Determine the (x, y) coordinate at the center of the cell enclosing the given text.  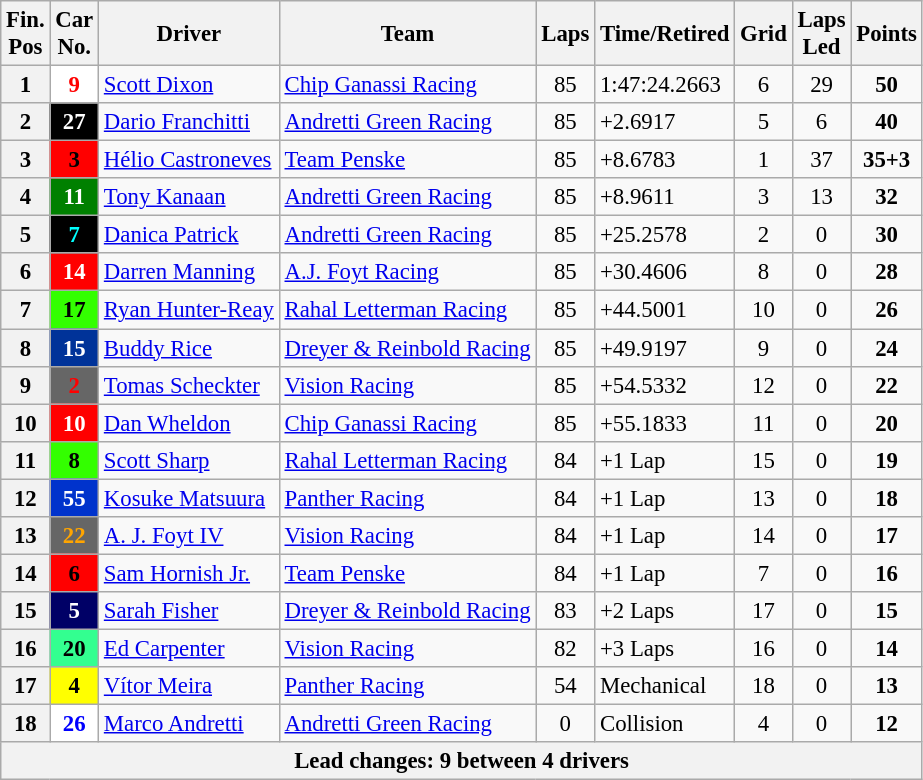
Tomas Scheckter (190, 385)
Points (886, 34)
27 (74, 122)
LapsLed (822, 34)
Sarah Fisher (190, 611)
19 (886, 460)
82 (566, 648)
+8.6783 (665, 160)
Mechanical (665, 686)
+55.1833 (665, 423)
37 (822, 160)
+54.5332 (665, 385)
50 (886, 85)
+3 Laps (665, 648)
Hélio Castroneves (190, 160)
29 (822, 85)
Driver (190, 34)
Fin.Pos (26, 34)
CarNo. (74, 34)
+49.9197 (665, 348)
54 (566, 686)
Ryan Hunter-Reay (190, 310)
40 (886, 122)
35+3 (886, 160)
Tony Kanaan (190, 197)
+8.9611 (665, 197)
83 (566, 611)
Laps (566, 34)
Buddy Rice (190, 348)
55 (74, 498)
Collision (665, 724)
Danica Patrick (190, 235)
Darren Manning (190, 273)
+25.2578 (665, 235)
Kosuke Matsuura (190, 498)
Grid (764, 34)
30 (886, 235)
24 (886, 348)
Ed Carpenter (190, 648)
+30.4606 (665, 273)
Dan Wheldon (190, 423)
Team (408, 34)
Time/Retired (665, 34)
28 (886, 273)
+2 Laps (665, 611)
+2.6917 (665, 122)
A.J. Foyt Racing (408, 273)
Sam Hornish Jr. (190, 573)
Dario Franchitti (190, 122)
Marco Andretti (190, 724)
Vítor Meira (190, 686)
+44.5001 (665, 310)
32 (886, 197)
1:47:24.2663 (665, 85)
Scott Sharp (190, 460)
Scott Dixon (190, 85)
A. J. Foyt IV (190, 536)
Lead changes: 9 between 4 drivers (462, 761)
